Find where the given text appears and provide that cell's center as (x, y) coordinate. 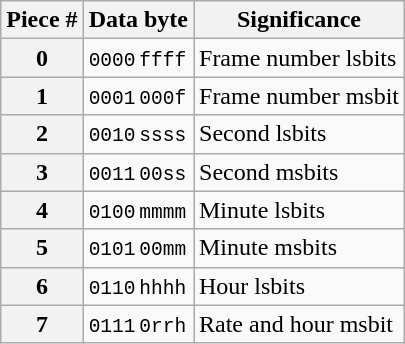
0110 hhhh (138, 286)
Minute msbits (300, 248)
0000 ffff (138, 58)
Frame number msbit (300, 96)
Rate and hour msbit (300, 324)
Second msbits (300, 172)
Second lsbits (300, 134)
Hour lsbits (300, 286)
Frame number lsbits (300, 58)
Significance (300, 20)
0011 00ss (138, 172)
2 (42, 134)
0001 000f (138, 96)
4 (42, 210)
1 (42, 96)
Piece # (42, 20)
0101 00mm (138, 248)
6 (42, 286)
5 (42, 248)
7 (42, 324)
Minute lsbits (300, 210)
0 (42, 58)
0100 mmmm (138, 210)
0010 ssss (138, 134)
0111 0rrh (138, 324)
3 (42, 172)
Data byte (138, 20)
